From the cell containing the given text, extract its center point as (X, Y) coordinate. 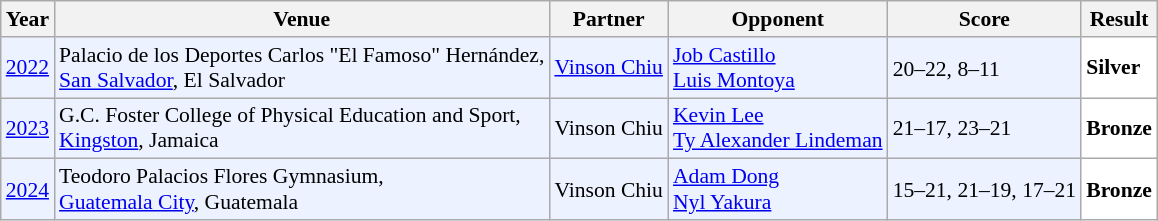
Venue (302, 19)
Job Castillo Luis Montoya (778, 68)
Palacio de los Deportes Carlos "El Famoso" Hernández,San Salvador, El Salvador (302, 68)
Silver (1119, 68)
21–17, 23–21 (985, 128)
Opponent (778, 19)
Score (985, 19)
Result (1119, 19)
Teodoro Palacios Flores Gymnasium,Guatemala City, Guatemala (302, 190)
Partner (608, 19)
2022 (28, 68)
20–22, 8–11 (985, 68)
Adam Dong Nyl Yakura (778, 190)
2024 (28, 190)
Year (28, 19)
Kevin Lee Ty Alexander Lindeman (778, 128)
15–21, 21–19, 17–21 (985, 190)
2023 (28, 128)
G.C. Foster College of Physical Education and Sport,Kingston, Jamaica (302, 128)
